Search for the cell housing the specified text and yield its (X, Y) center coordinate. 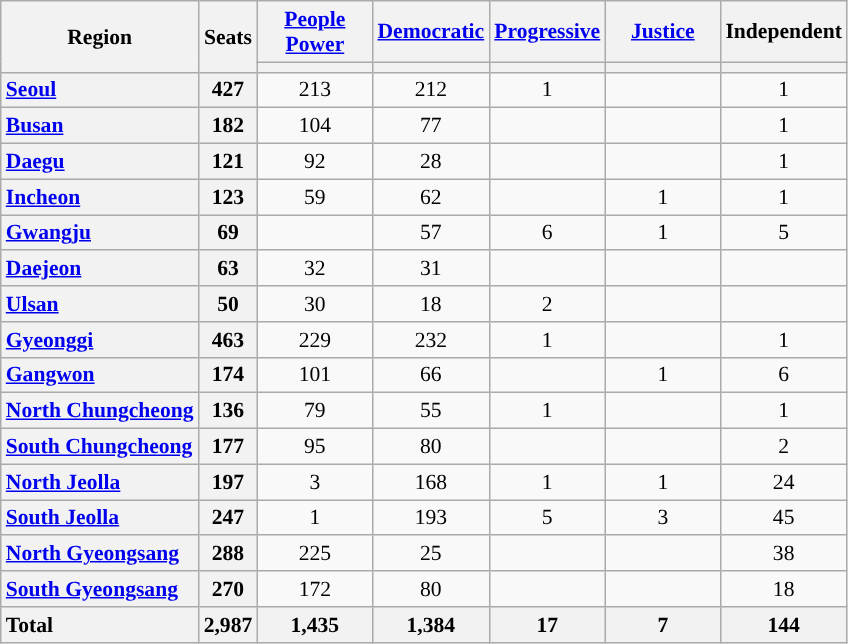
Seoul (100, 90)
172 (314, 589)
32 (314, 269)
247 (228, 518)
Daegu (100, 162)
North Chungcheong (100, 411)
Incheon (100, 197)
38 (783, 554)
270 (228, 589)
Justice (662, 32)
1,384 (430, 625)
62 (430, 197)
50 (228, 304)
Total (100, 625)
Gwangju (100, 233)
Seats (228, 36)
197 (228, 482)
121 (228, 162)
North Jeolla (100, 482)
92 (314, 162)
South Jeolla (100, 518)
136 (228, 411)
30 (314, 304)
463 (228, 340)
Gangwon (100, 375)
101 (314, 375)
2,987 (228, 625)
168 (430, 482)
25 (430, 554)
123 (228, 197)
South Gyeongsang (100, 589)
Busan (100, 126)
Independent (783, 32)
77 (430, 126)
95 (314, 447)
229 (314, 340)
63 (228, 269)
182 (228, 126)
Gyeonggi (100, 340)
212 (430, 90)
66 (430, 375)
79 (314, 411)
17 (547, 625)
59 (314, 197)
7 (662, 625)
288 (228, 554)
1,435 (314, 625)
45 (783, 518)
Democratic (430, 32)
55 (430, 411)
31 (430, 269)
North Gyeongsang (100, 554)
Ulsan (100, 304)
174 (228, 375)
South Chungcheong (100, 447)
213 (314, 90)
Progressive (547, 32)
144 (783, 625)
193 (430, 518)
57 (430, 233)
People Power (314, 32)
104 (314, 126)
232 (430, 340)
427 (228, 90)
225 (314, 554)
28 (430, 162)
69 (228, 233)
Daejeon (100, 269)
Region (100, 36)
177 (228, 447)
24 (783, 482)
